Locate the cell with the specified text and output its [X, Y] center coordinate. 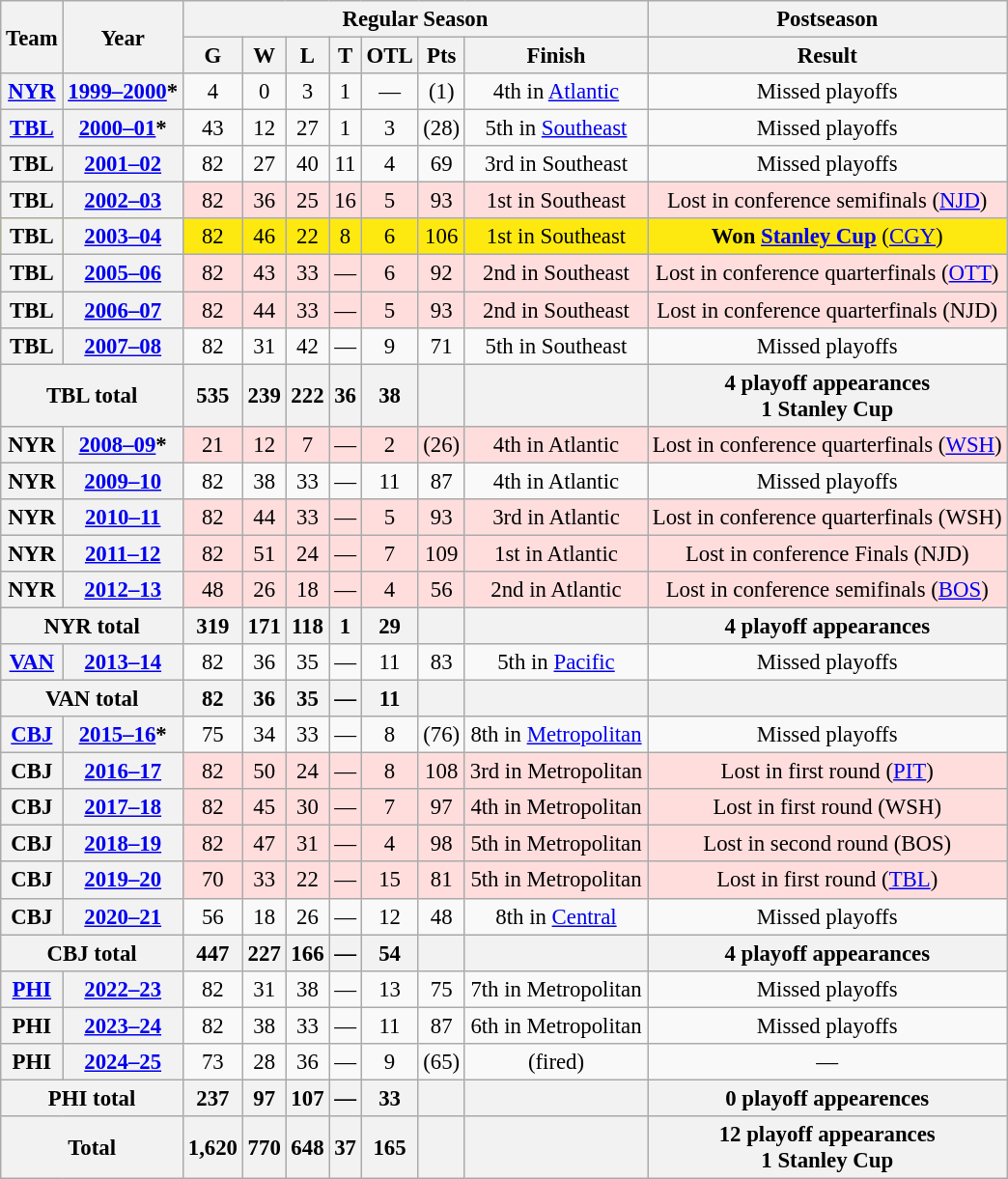
7th in Metropolitan [556, 989]
G [212, 56]
106 [442, 237]
16 [346, 201]
83 [442, 662]
VAN [32, 662]
Finish [556, 56]
Lost in first round (TBL) [826, 881]
222 [307, 396]
447 [212, 953]
1,620 [212, 1147]
OTL [390, 56]
107 [307, 1098]
8th in Metropolitan [556, 735]
3rd in Metropolitan [556, 772]
34 [265, 735]
Lost in conference quarterfinals (NJD) [826, 310]
Team [32, 37]
Lost in first round (WSH) [826, 807]
21 [212, 444]
29 [390, 626]
W [265, 56]
4 playoff appearances1 Stanley Cup [826, 396]
5th in Pacific [556, 662]
4th in Metropolitan [556, 807]
NYR total [93, 626]
2 [390, 444]
2022–23 [123, 989]
42 [307, 346]
2006–07 [123, 310]
30 [307, 807]
50 [265, 772]
2nd in Atlantic [556, 590]
1999–2000* [123, 92]
VAN total [93, 699]
40 [307, 164]
3rd in Atlantic [556, 518]
(65) [442, 1062]
46 [265, 237]
12 playoff appearances1 Stanley Cup [826, 1147]
0 playoff appearences [826, 1098]
2016–17 [123, 772]
8th in Central [556, 916]
2019–20 [123, 881]
6th in Metropolitan [556, 1025]
81 [442, 881]
(28) [442, 128]
Year [123, 37]
Total [93, 1147]
Won Stanley Cup (CGY) [826, 237]
Lost in second round (BOS) [826, 844]
2017–18 [123, 807]
13 [390, 989]
(26) [442, 444]
Regular Season [415, 19]
Result [826, 56]
2011–12 [123, 553]
Pts [442, 56]
165 [390, 1147]
47 [265, 844]
2012–13 [123, 590]
69 [442, 164]
237 [212, 1098]
109 [442, 553]
2013–14 [123, 662]
71 [442, 346]
2010–11 [123, 518]
535 [212, 396]
0 [265, 92]
92 [442, 273]
118 [307, 626]
319 [212, 626]
70 [212, 881]
2020–21 [123, 916]
Lost in conference quarterfinals (OTT) [826, 273]
Postseason [826, 19]
15 [390, 881]
73 [212, 1062]
Lost in conference semifinals (BOS) [826, 590]
770 [265, 1147]
25 [307, 201]
T [346, 56]
171 [265, 626]
45 [265, 807]
1st in Atlantic [556, 553]
2005–06 [123, 273]
239 [265, 396]
227 [265, 953]
2023–24 [123, 1025]
2018–19 [123, 844]
(fired) [556, 1062]
3rd in Southeast [556, 164]
TBL total [93, 396]
Lost in conference Finals (NJD) [826, 553]
2002–03 [123, 201]
54 [390, 953]
28 [265, 1062]
2009–10 [123, 481]
2000–01* [123, 128]
98 [442, 844]
2008–09* [123, 444]
166 [307, 953]
PHI total [93, 1098]
2015–16* [123, 735]
L [307, 56]
51 [265, 553]
Lost in first round (PIT) [826, 772]
2007–08 [123, 346]
2003–04 [123, 237]
2001–02 [123, 164]
CBJ total [93, 953]
(76) [442, 735]
2024–25 [123, 1062]
Lost in conference semifinals (NJD) [826, 201]
648 [307, 1147]
108 [442, 772]
(1) [442, 92]
37 [346, 1147]
